Return (X, Y) of the center of cell containing provided text 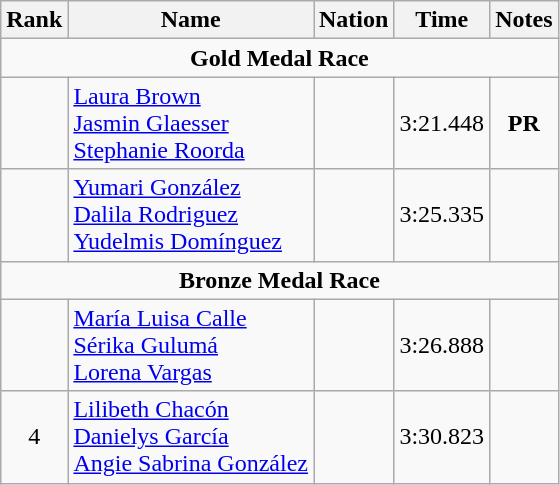
Gold Medal Race (280, 58)
Lilibeth ChacónDanielys GarcíaAngie Sabrina González (191, 437)
PR (524, 123)
3:26.888 (442, 345)
Time (442, 20)
Bronze Medal Race (280, 280)
Nation (354, 20)
María Luisa CalleSérika GulumáLorena Vargas (191, 345)
3:21.448 (442, 123)
4 (34, 437)
Rank (34, 20)
Laura BrownJasmin GlaesserStephanie Roorda (191, 123)
3:25.335 (442, 215)
Name (191, 20)
3:30.823 (442, 437)
Notes (524, 20)
Yumari GonzálezDalila RodriguezYudelmis Domínguez (191, 215)
